Return (X, Y) of the center of cell containing provided text 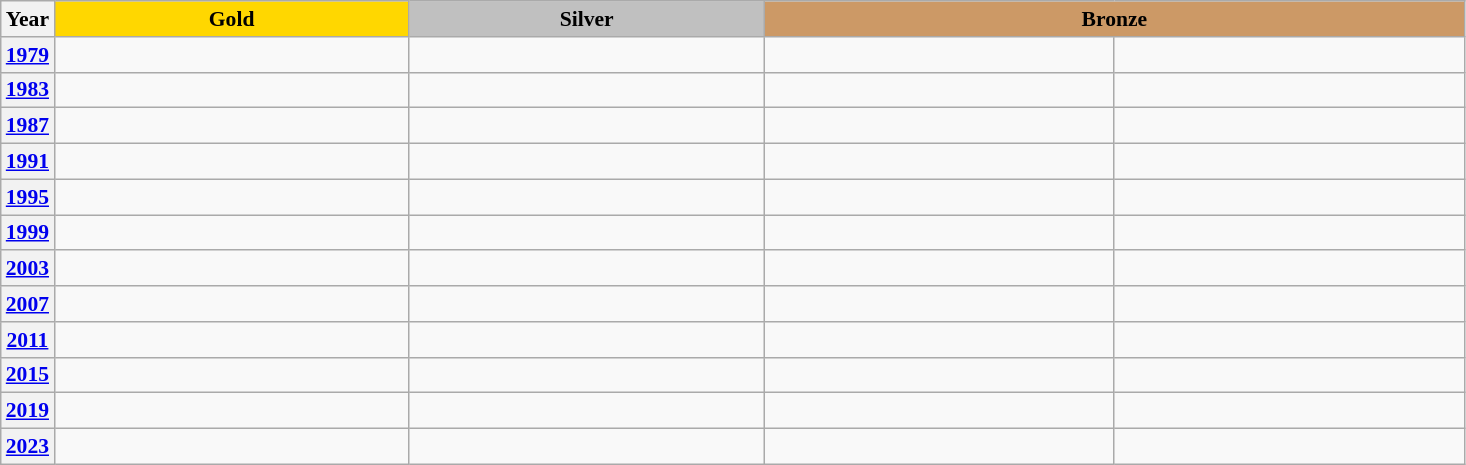
1995 (28, 197)
2023 (28, 447)
1987 (28, 126)
2007 (28, 304)
Gold (232, 19)
2011 (28, 340)
Silver (586, 19)
1999 (28, 233)
2019 (28, 411)
2015 (28, 375)
Bronze (1114, 19)
Year (28, 19)
2003 (28, 269)
1983 (28, 90)
1991 (28, 162)
1979 (28, 55)
